Return the (x, y) coordinate for the center point of the cell that contains the specified text.  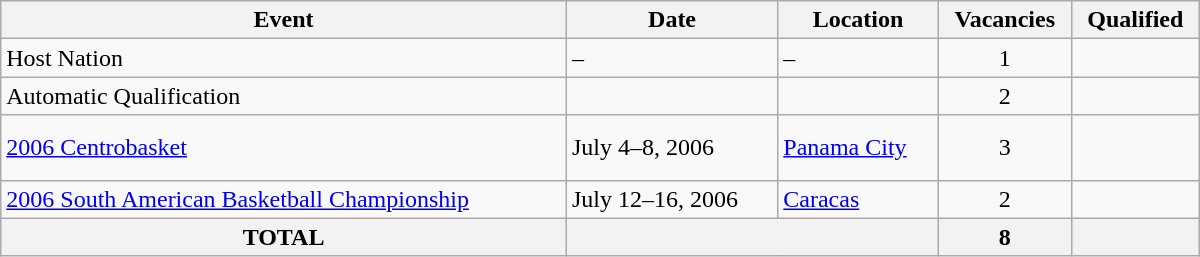
Automatic Qualification (284, 96)
2006 Centrobasket (284, 148)
Date (672, 20)
2006 South American Basketball Championship (284, 199)
TOTAL (284, 237)
3 (1004, 148)
Panama City (858, 148)
July 4–8, 2006 (672, 148)
Host Nation (284, 58)
Vacancies (1004, 20)
1 (1004, 58)
Event (284, 20)
Location (858, 20)
Qualified (1135, 20)
8 (1004, 237)
July 12–16, 2006 (672, 199)
Caracas (858, 199)
